Pinpoint the cell where the given text exists, returning its [x, y] midpoint coordinate. 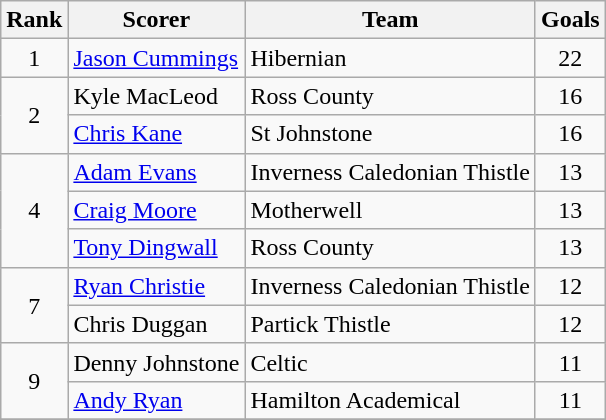
Tony Dingwall [156, 248]
Scorer [156, 20]
4 [34, 210]
Denny Johnstone [156, 362]
Ryan Christie [156, 286]
Craig Moore [156, 210]
Goals [570, 20]
Jason Cummings [156, 58]
2 [34, 115]
Motherwell [390, 210]
Adam Evans [156, 172]
9 [34, 381]
Chris Duggan [156, 324]
Chris Kane [156, 134]
Celtic [390, 362]
Andy Ryan [156, 400]
Team [390, 20]
Hibernian [390, 58]
Hamilton Academical [390, 400]
1 [34, 58]
7 [34, 305]
22 [570, 58]
Partick Thistle [390, 324]
Rank [34, 20]
Kyle MacLeod [156, 96]
St Johnstone [390, 134]
